For the text-containing cell, return its midpoint in (X, Y) coordinate format. 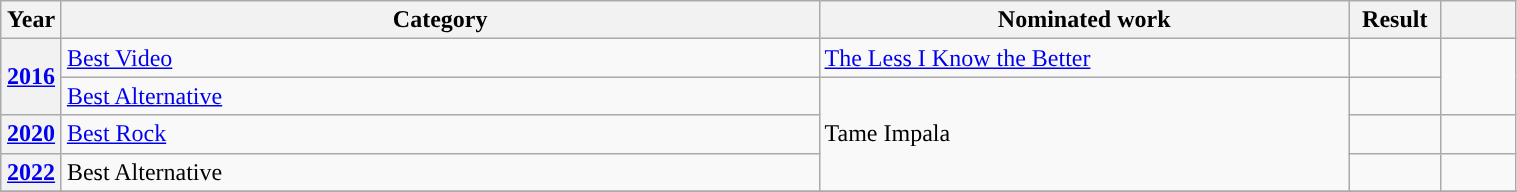
The Less I Know the Better (1084, 58)
Best Video (440, 58)
Result (1394, 20)
2022 (32, 172)
2020 (32, 134)
Nominated work (1084, 20)
Category (440, 20)
2016 (32, 77)
Year (32, 20)
Tame Impala (1084, 134)
Best Rock (440, 134)
